Capture the cell that displays the provided text and extract its (X, Y) central coordinate. 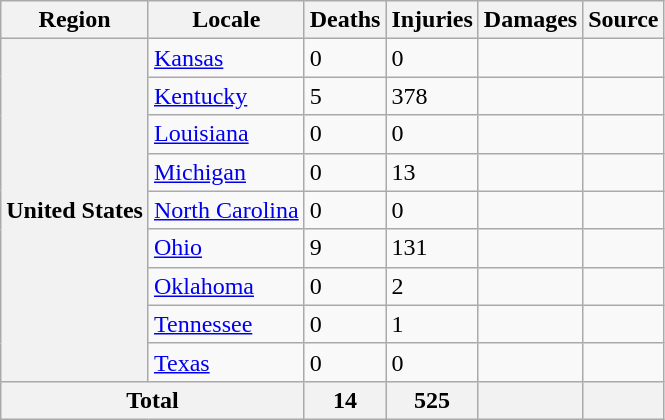
378 (432, 96)
Injuries (432, 20)
Locale (226, 20)
1 (432, 324)
13 (432, 172)
Michigan (226, 172)
Kansas (226, 58)
525 (432, 400)
Source (624, 20)
Tennessee (226, 324)
North Carolina (226, 210)
Deaths (345, 20)
United States (75, 210)
Texas (226, 362)
Total (152, 400)
Ohio (226, 248)
14 (345, 400)
2 (432, 286)
Region (75, 20)
5 (345, 96)
131 (432, 248)
Louisiana (226, 134)
Oklahoma (226, 286)
Damages (530, 20)
Kentucky (226, 96)
9 (345, 248)
